Capture the cell that displays the provided text and extract its [X, Y] central coordinate. 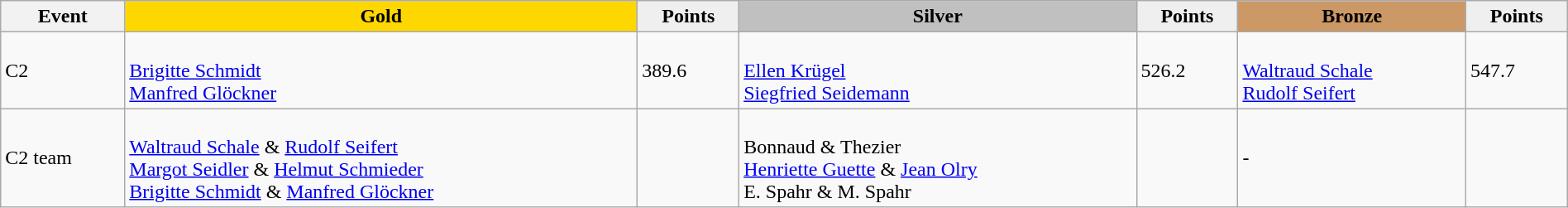
Bonnaud & ThezierHenriette Guette & Jean OlryE. Spahr & M. Spahr [938, 157]
Waltraud SchaleRudolf Seifert [1351, 70]
547.7 [1517, 70]
C2 [63, 70]
Silver [938, 17]
389.6 [688, 70]
Brigitte SchmidtManfred Glöckner [381, 70]
Waltraud Schale & Rudolf SeifertMargot Seidler & Helmut SchmiederBrigitte Schmidt & Manfred Glöckner [381, 157]
Bronze [1351, 17]
Gold [381, 17]
- [1351, 157]
C2 team [63, 157]
526.2 [1188, 70]
Ellen KrügelSiegfried Seidemann [938, 70]
Event [63, 17]
